Extract the (X, Y) coordinate from the center of the cell holding the provided text.  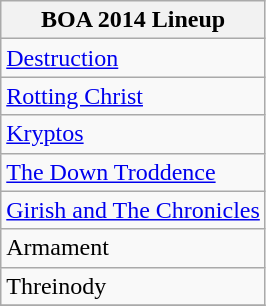
Kryptos (134, 134)
BOA 2014 Lineup (134, 20)
Destruction (134, 58)
Girish and The Chronicles (134, 210)
The Down Troddence (134, 172)
Rotting Christ (134, 96)
Armament (134, 248)
Threinody (134, 286)
